Pinpoint the cell where the given text exists, returning its (X, Y) midpoint coordinate. 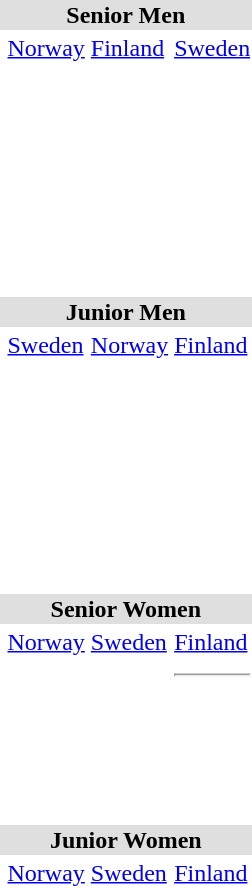
Senior Women (126, 609)
Junior Men (126, 312)
Junior Women (126, 840)
Senior Men (126, 15)
